Pinpoint the cell where the given text exists, returning its [X, Y] midpoint coordinate. 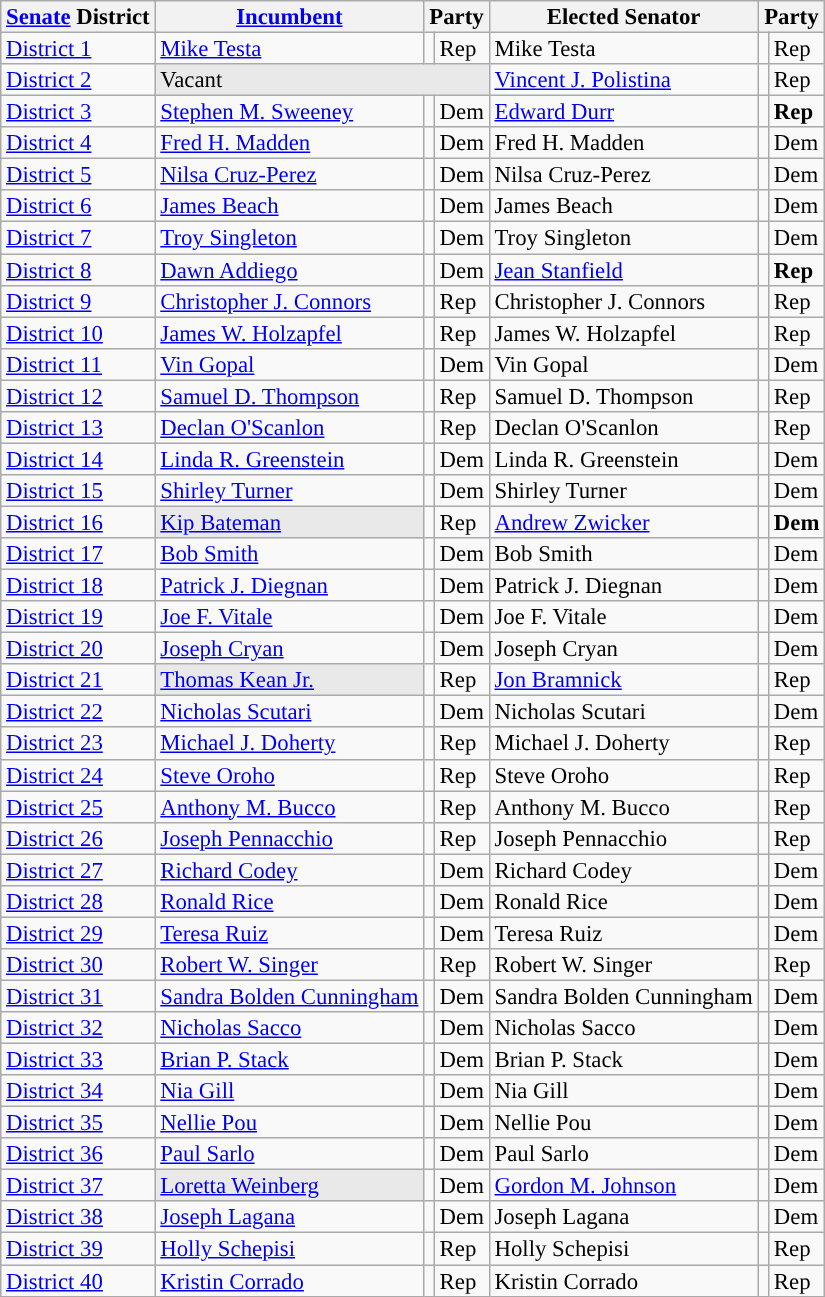
Jean Stanfield [624, 270]
District 40 [78, 1281]
District 30 [78, 965]
District 36 [78, 1154]
District 7 [78, 238]
District 20 [78, 649]
District 12 [78, 396]
District 3 [78, 112]
District 31 [78, 996]
District 10 [78, 333]
District 34 [78, 1091]
District 25 [78, 807]
Dawn Addiego [290, 270]
District 6 [78, 206]
District 2 [78, 80]
District 15 [78, 491]
District 35 [78, 1123]
District 22 [78, 712]
Loretta Weinberg [290, 1186]
District 24 [78, 775]
Incumbent [290, 17]
District 9 [78, 301]
District 38 [78, 1218]
Andrew Zwicker [624, 522]
District 17 [78, 554]
District 39 [78, 1249]
Stephen M. Sweeney [290, 112]
District 4 [78, 143]
District 16 [78, 522]
District 26 [78, 838]
District 1 [78, 49]
Kip Bateman [290, 522]
District 37 [78, 1186]
District 13 [78, 428]
Edward Durr [624, 112]
District 8 [78, 270]
District 28 [78, 902]
District 18 [78, 586]
District 11 [78, 364]
District 33 [78, 1060]
Jon Bramnick [624, 680]
Elected Senator [624, 17]
District 14 [78, 459]
Thomas Kean Jr. [290, 680]
Vincent J. Polistina [624, 80]
District 23 [78, 744]
Vacant [322, 80]
District 21 [78, 680]
District 32 [78, 1028]
District 19 [78, 617]
District 5 [78, 175]
District 29 [78, 933]
District 27 [78, 870]
Senate District [78, 17]
Gordon M. Johnson [624, 1186]
